From the cell containing the given text, extract its center point as (x, y) coordinate. 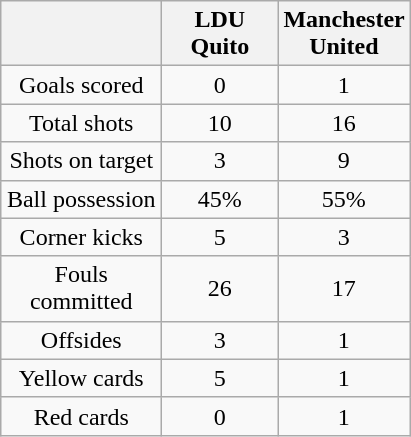
9 (344, 161)
26 (220, 288)
45% (220, 199)
Red cards (82, 416)
Ball possession (82, 199)
10 (220, 123)
Total shots (82, 123)
16 (344, 123)
Manchester United (344, 34)
Yellow cards (82, 378)
Offsides (82, 340)
17 (344, 288)
55% (344, 199)
LDU Quito (220, 34)
Fouls committed (82, 288)
Goals scored (82, 85)
Corner kicks (82, 237)
Shots on target (82, 161)
